Find where the given text appears and provide that cell's center as [X, Y] coordinate. 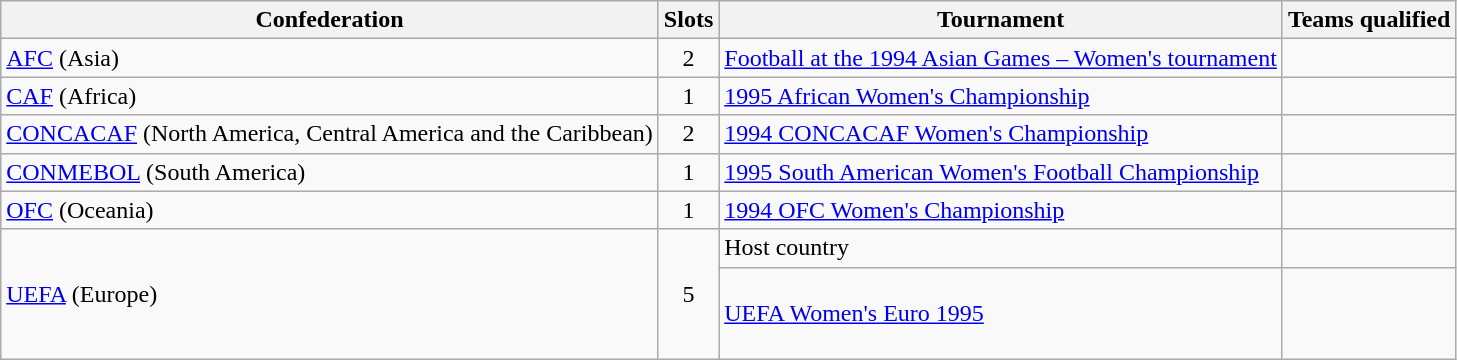
CONMEBOL (South America) [330, 172]
OFC (Oceania) [330, 210]
Tournament [1001, 20]
Football at the 1994 Asian Games – Women's tournament [1001, 58]
Slots [688, 20]
AFC (Asia) [330, 58]
1994 OFC Women's Championship [1001, 210]
UEFA Women's Euro 1995 [1001, 313]
Teams qualified [1369, 20]
UEFA (Europe) [330, 294]
1995 South American Women's Football Championship [1001, 172]
CAF (Africa) [330, 96]
5 [688, 294]
Host country [1001, 248]
1995 African Women's Championship [1001, 96]
CONCACAF (North America, Central America and the Caribbean) [330, 134]
Confederation [330, 20]
1994 CONCACAF Women's Championship [1001, 134]
